Pinpoint the cell where the given text exists, returning its [X, Y] midpoint coordinate. 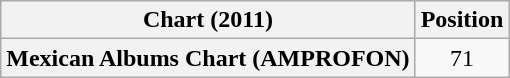
Chart (2011) [208, 20]
Mexican Albums Chart (AMPROFON) [208, 58]
Position [462, 20]
71 [462, 58]
